Determine the [x, y] coordinate at the center of the cell enclosing the given text.  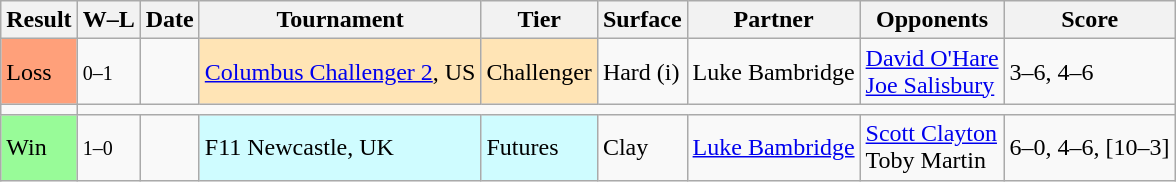
6–0, 4–6, [10–3] [1090, 148]
F11 Newcastle, UK [340, 148]
Clay [642, 148]
Challenger [539, 72]
Opponents [932, 20]
Partner [774, 20]
1–0 [108, 148]
Columbus Challenger 2, US [340, 72]
Tier [539, 20]
Date [170, 20]
Loss [39, 72]
Futures [539, 148]
3–6, 4–6 [1090, 72]
Surface [642, 20]
0–1 [108, 72]
W–L [108, 20]
David O'Hare Joe Salisbury [932, 72]
Result [39, 20]
Scott Clayton Toby Martin [932, 148]
Score [1090, 20]
Tournament [340, 20]
Win [39, 148]
Hard (i) [642, 72]
